Scan for the cell matching the given text and deliver its [X, Y] coordinate at center. 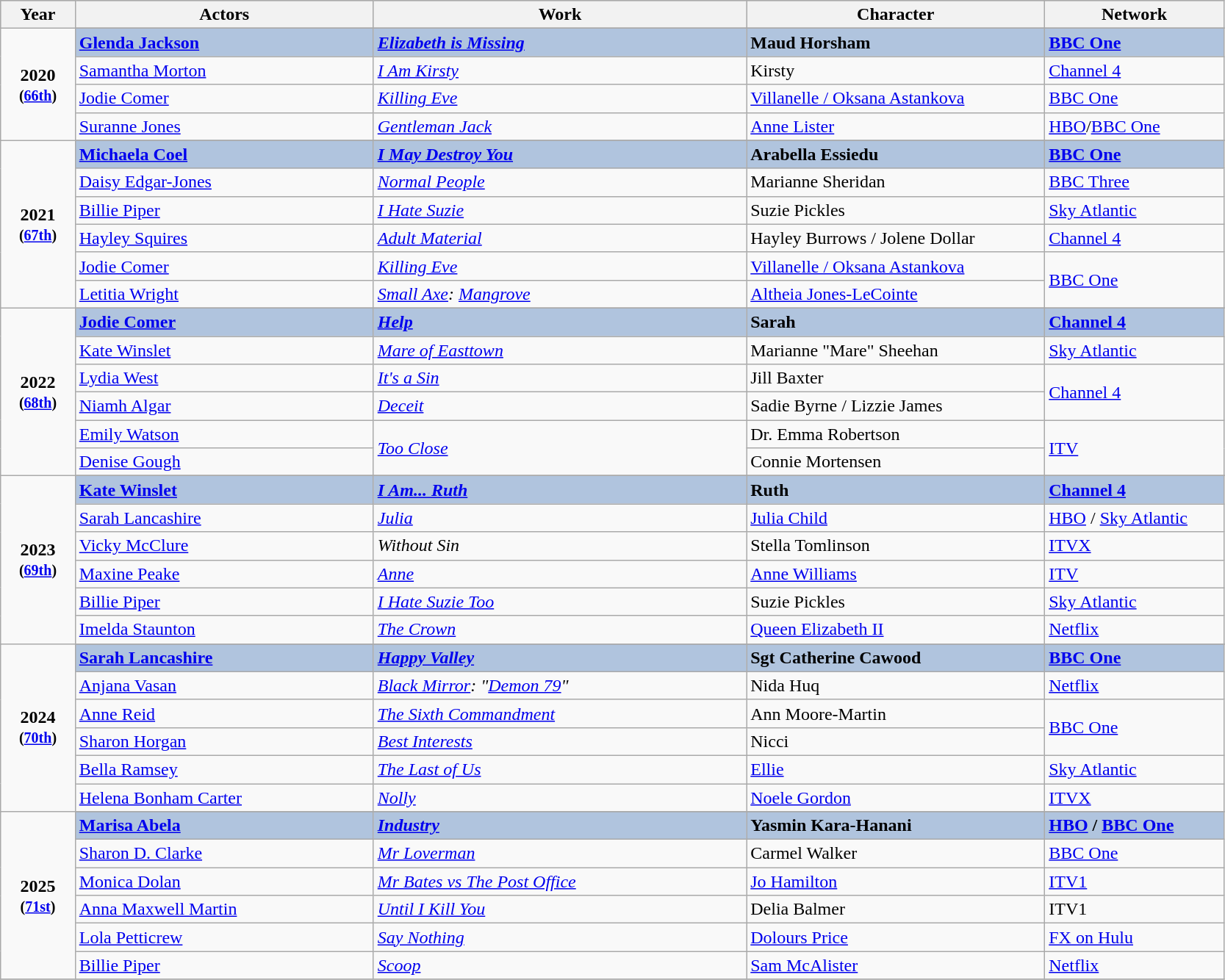
Letitia Wright [224, 294]
Too Close [560, 448]
FX on Hulu [1135, 937]
Maud Horsham [896, 43]
Network [1135, 15]
The Last of Us [560, 769]
Anne [560, 574]
Nicci [896, 741]
Delia Balmer [896, 909]
Scoop [560, 965]
Character [896, 15]
Deceit [560, 406]
Maxine Peake [224, 574]
Sadie Byrne / Lizzie James [896, 406]
I Hate Suzie Too [560, 602]
2020 (66th) [38, 84]
Noele Gordon [896, 797]
Sharon D. Clarke [224, 854]
Adult Material [560, 238]
Sarah [896, 322]
Samantha Morton [224, 71]
Jill Baxter [896, 378]
Anjana Vasan [224, 685]
Anne Lister [896, 126]
Anne Reid [224, 713]
HBO / BBC One [1135, 826]
Nida Huq [896, 685]
Marianne "Mare" Sheehan [896, 350]
Ellie [896, 769]
Kirsty [896, 71]
I Hate Suzie [560, 210]
Sgt Catherine Cawood [896, 657]
Emily Watson [224, 434]
It's a Sin [560, 378]
I Am Kirsty [560, 71]
Julia Child [896, 518]
Sharon Horgan [224, 741]
Lydia West [224, 378]
Actors [224, 15]
BBC Three [1135, 182]
Industry [560, 826]
2021 (67th) [38, 224]
Mr Bates vs The Post Office [560, 882]
Carmel Walker [896, 854]
Jo Hamilton [896, 882]
Imelda Staunton [224, 630]
2024 (70th) [38, 727]
Dr. Emma Robertson [896, 434]
The Sixth Commandment [560, 713]
Queen Elizabeth II [896, 630]
Help [560, 322]
Ann Moore-Martin [896, 713]
Mare of Easttown [560, 350]
Small Axe: Mangrove [560, 294]
Hayley Squires [224, 238]
Denise Gough [224, 462]
Arabella Essiedu [896, 154]
Happy Valley [560, 657]
Normal People [560, 182]
Sam McAlister [896, 965]
2023 (69th) [38, 560]
Without Sin [560, 546]
Anna Maxwell Martin [224, 909]
Glenda Jackson [224, 43]
I Am... Ruth [560, 490]
Hayley Burrows / Jolene Dollar [896, 238]
Helena Bonham Carter [224, 797]
Work [560, 15]
Yasmin Kara-Hanani [896, 826]
Marianne Sheridan [896, 182]
Niamh Algar [224, 406]
Say Nothing [560, 937]
Julia [560, 518]
Nolly [560, 797]
HBO/BBC One [1135, 126]
2025 (71st) [38, 896]
Mr Loverman [560, 854]
Connie Mortensen [896, 462]
Stella Tomlinson [896, 546]
Year [38, 15]
Lola Petticrew [224, 937]
Suranne Jones [224, 126]
2022 (68th) [38, 392]
HBO / Sky Atlantic [1135, 518]
Monica Dolan [224, 882]
Bella Ramsey [224, 769]
Marisa Abela [224, 826]
Vicky McClure [224, 546]
Anne Williams [896, 574]
Black Mirror: "Demon 79" [560, 685]
Until I Kill You [560, 909]
The Crown [560, 630]
Gentleman Jack [560, 126]
Best Interests [560, 741]
Altheia Jones-LeCointe [896, 294]
Michaela Coel [224, 154]
Daisy Edgar-Jones [224, 182]
I May Destroy You [560, 154]
Ruth [896, 490]
Elizabeth is Missing [560, 43]
Dolours Price [896, 937]
